For the text-containing cell, return its midpoint in [X, Y] coordinate format. 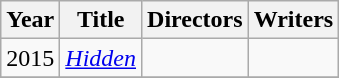
Hidden [101, 58]
Writers [294, 20]
Year [30, 20]
2015 [30, 58]
Title [101, 20]
Directors [196, 20]
